Identify which cell holds the provided text, then report its [X, Y] central coordinate. 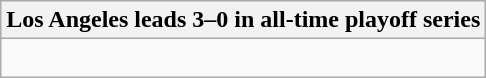
Los Angeles leads 3–0 in all-time playoff series [244, 20]
